Pinpoint the cell where the given text exists, returning its [X, Y] midpoint coordinate. 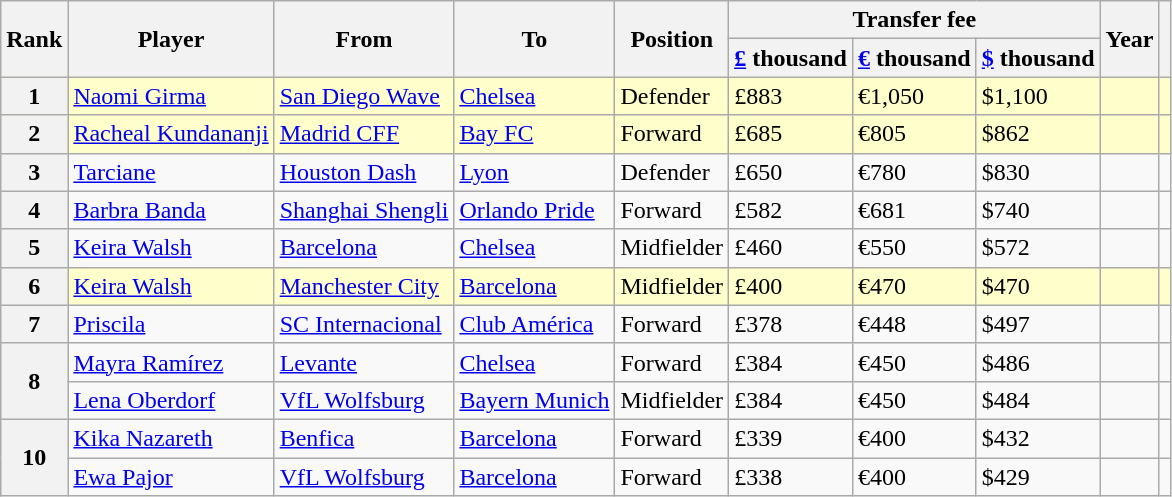
2 [34, 134]
Ewa Pajor [171, 477]
Barbra Banda [171, 210]
£338 [791, 477]
7 [34, 324]
Levante [364, 362]
Year [1130, 39]
$429 [1038, 477]
Club América [534, 324]
$486 [1038, 362]
Bay FC [534, 134]
€780 [914, 172]
£582 [791, 210]
Position [672, 39]
Priscila [171, 324]
£378 [791, 324]
$572 [1038, 248]
Shanghai Shengli [364, 210]
3 [34, 172]
Kika Nazareth [171, 438]
Orlando Pride [534, 210]
Lyon [534, 172]
$830 [1038, 172]
Naomi Girma [171, 96]
€550 [914, 248]
€448 [914, 324]
Madrid CFF [364, 134]
Rank [34, 39]
£650 [791, 172]
Bayern Munich [534, 400]
Transfer fee [914, 20]
£ thousand [791, 58]
5 [34, 248]
$470 [1038, 286]
£400 [791, 286]
$484 [1038, 400]
Manchester City [364, 286]
£339 [791, 438]
$ thousand [1038, 58]
Mayra Ramírez [171, 362]
$740 [1038, 210]
$1,100 [1038, 96]
Tarciane [171, 172]
£883 [791, 96]
$497 [1038, 324]
€805 [914, 134]
Lena Oberdorf [171, 400]
£685 [791, 134]
Houston Dash [364, 172]
€470 [914, 286]
€ thousand [914, 58]
To [534, 39]
$862 [1038, 134]
$432 [1038, 438]
1 [34, 96]
Racheal Kundananji [171, 134]
€1,050 [914, 96]
8 [34, 381]
Benfica [364, 438]
6 [34, 286]
Player [171, 39]
San Diego Wave [364, 96]
£460 [791, 248]
From [364, 39]
10 [34, 457]
€681 [914, 210]
SC Internacional [364, 324]
4 [34, 210]
